Detect which cell encompasses the target text, then output its [X, Y] center coordinate. 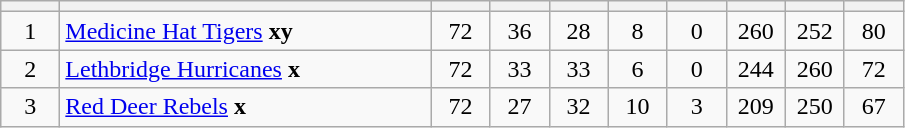
80 [874, 31]
67 [874, 107]
244 [756, 69]
Medicine Hat Tigers xy [246, 31]
Red Deer Rebels x [246, 107]
2 [30, 69]
27 [520, 107]
209 [756, 107]
8 [638, 31]
36 [520, 31]
250 [814, 107]
6 [638, 69]
1 [30, 31]
10 [638, 107]
Lethbridge Hurricanes x [246, 69]
252 [814, 31]
28 [578, 31]
32 [578, 107]
